Identify which cell holds the provided text, then report its [x, y] central coordinate. 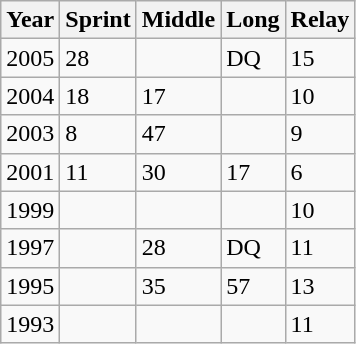
9 [320, 134]
2004 [30, 96]
1997 [30, 248]
1995 [30, 286]
Relay [320, 20]
15 [320, 58]
6 [320, 172]
13 [320, 286]
8 [98, 134]
2003 [30, 134]
35 [178, 286]
2005 [30, 58]
Middle [178, 20]
47 [178, 134]
57 [253, 286]
Long [253, 20]
2001 [30, 172]
1999 [30, 210]
Year [30, 20]
Sprint [98, 20]
30 [178, 172]
1993 [30, 324]
18 [98, 96]
